Return (x, y) of the center of cell containing provided text 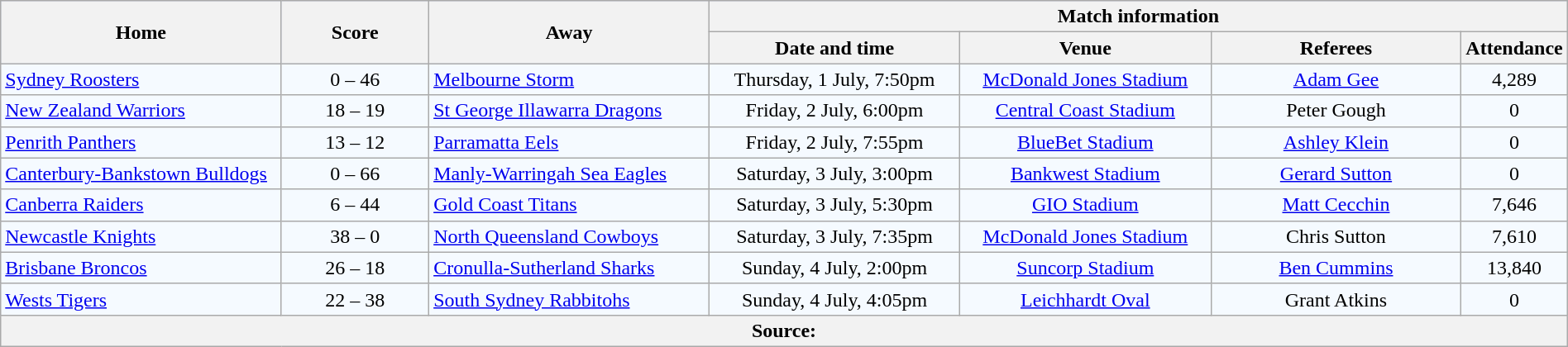
0 – 66 (356, 173)
Newcastle Knights (141, 236)
Source: (784, 330)
Saturday, 3 July, 3:00pm (835, 173)
Central Coast Stadium (1085, 111)
22 – 38 (356, 299)
Peter Gough (1336, 111)
26 – 18 (356, 268)
GIO Stadium (1085, 205)
Friday, 2 July, 6:00pm (835, 111)
Saturday, 3 July, 5:30pm (835, 205)
Ben Cummins (1336, 268)
South Sydney Rabbitohs (569, 299)
Sunday, 4 July, 2:00pm (835, 268)
Sunday, 4 July, 4:05pm (835, 299)
Ashley Klein (1336, 142)
Wests Tigers (141, 299)
Venue (1085, 48)
Canterbury-Bankstown Bulldogs (141, 173)
Date and time (835, 48)
7,610 (1514, 236)
Saturday, 3 July, 7:35pm (835, 236)
7,646 (1514, 205)
6 – 44 (356, 205)
BlueBet Stadium (1085, 142)
Sydney Roosters (141, 79)
Matt Cecchin (1336, 205)
Thursday, 1 July, 7:50pm (835, 79)
Grant Atkins (1336, 299)
Gerard Sutton (1336, 173)
Cronulla-Sutherland Sharks (569, 268)
Suncorp Stadium (1085, 268)
Chris Sutton (1336, 236)
Home (141, 32)
Brisbane Broncos (141, 268)
13 – 12 (356, 142)
Bankwest Stadium (1085, 173)
Manly-Warringah Sea Eagles (569, 173)
Attendance (1514, 48)
Score (356, 32)
Away (569, 32)
New Zealand Warriors (141, 111)
North Queensland Cowboys (569, 236)
Adam Gee (1336, 79)
Melbourne Storm (569, 79)
13,840 (1514, 268)
18 – 19 (356, 111)
St George Illawarra Dragons (569, 111)
Parramatta Eels (569, 142)
Leichhardt Oval (1085, 299)
Penrith Panthers (141, 142)
Match information (1139, 17)
Referees (1336, 48)
Canberra Raiders (141, 205)
Friday, 2 July, 7:55pm (835, 142)
38 – 0 (356, 236)
4,289 (1514, 79)
Gold Coast Titans (569, 205)
0 – 46 (356, 79)
